Search for the cell housing the specified text and yield its (X, Y) center coordinate. 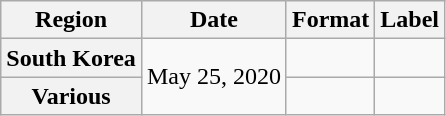
Various (72, 96)
Label (410, 20)
Date (214, 20)
Region (72, 20)
May 25, 2020 (214, 77)
Format (330, 20)
South Korea (72, 58)
